Detect which cell encompasses the target text, then output its [x, y] center coordinate. 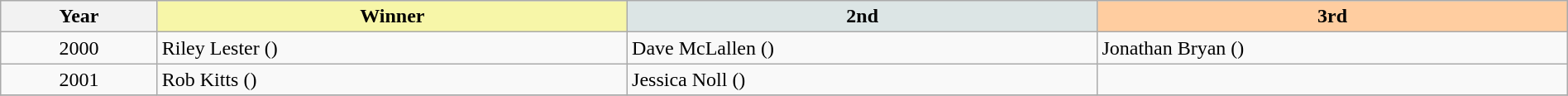
Rob Kitts () [392, 79]
2nd [863, 17]
2001 [79, 79]
Jessica Noll () [863, 79]
Dave McLallen () [863, 48]
Year [79, 17]
2000 [79, 48]
Riley Lester () [392, 48]
3rd [1332, 17]
Jonathan Bryan () [1332, 48]
Winner [392, 17]
